Locate the cell with the specified text and output its (X, Y) center coordinate. 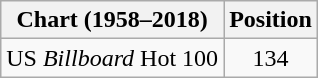
134 (271, 58)
US Billboard Hot 100 (112, 58)
Chart (1958–2018) (112, 20)
Position (271, 20)
